For the text-containing cell, return its midpoint in [x, y] coordinate format. 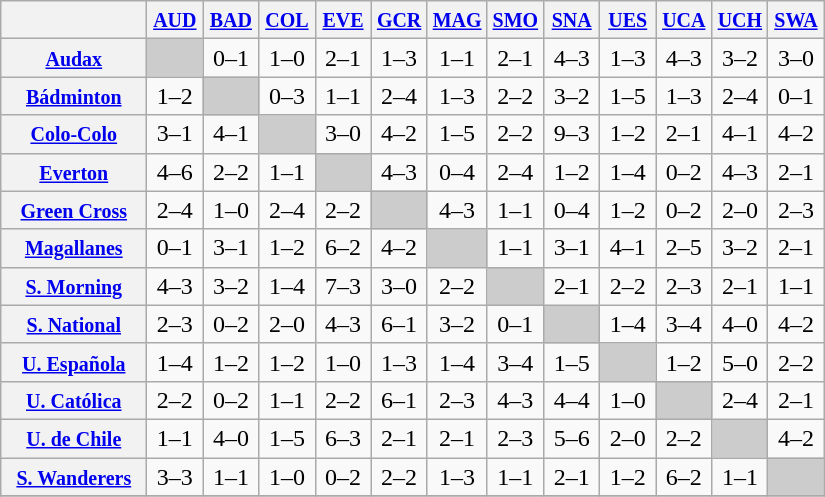
S. Morning [74, 286]
5–0 [740, 362]
UCA [684, 20]
9–3 [572, 134]
Magallanes [74, 248]
2–5 [684, 248]
Bádminton [74, 96]
BAD [231, 20]
Audax [74, 58]
7–3 [343, 286]
Colo-Colo [74, 134]
Everton [74, 172]
3–3 [175, 477]
AUD [175, 20]
5–6 [572, 438]
UES [628, 20]
COL [287, 20]
U. Católica [74, 400]
S. National [74, 324]
SMO [516, 20]
SWA [796, 20]
Green Cross [74, 210]
SNA [572, 20]
4–4 [572, 400]
6–3 [343, 438]
EVE [343, 20]
4–6 [175, 172]
S. Wanderers [74, 477]
MAG [457, 20]
GCR [399, 20]
UCH [740, 20]
0–3 [287, 96]
U. de Chile [74, 438]
U. Española [74, 362]
